Scan for the cell matching the given text and deliver its [x, y] coordinate at center. 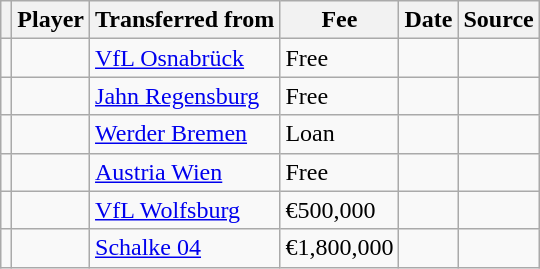
VfL Wolfsburg [185, 210]
€1,800,000 [340, 248]
Date [428, 20]
VfL Osnabrück [185, 58]
Schalke 04 [185, 248]
Loan [340, 134]
Source [498, 20]
€500,000 [340, 210]
Werder Bremen [185, 134]
Fee [340, 20]
Player [51, 20]
Austria Wien [185, 172]
Transferred from [185, 20]
Jahn Regensburg [185, 96]
